Search for the cell housing the specified text and yield its (X, Y) center coordinate. 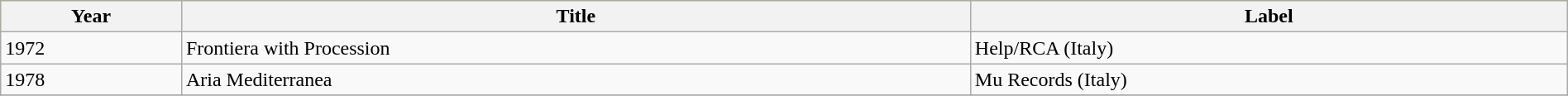
Label (1269, 17)
Mu Records (Italy) (1269, 79)
Year (91, 17)
Title (576, 17)
Help/RCA (Italy) (1269, 48)
Aria Mediterranea (576, 79)
1972 (91, 48)
Frontiera with Procession (576, 48)
1978 (91, 79)
